Capture the cell that displays the provided text and extract its [x, y] central coordinate. 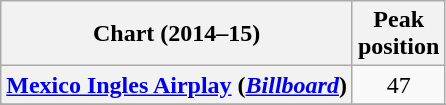
Mexico Ingles Airplay (Billboard) [177, 85]
Chart (2014–15) [177, 34]
Peakposition [398, 34]
47 [398, 85]
